Detect which cell encompasses the target text, then output its (x, y) center coordinate. 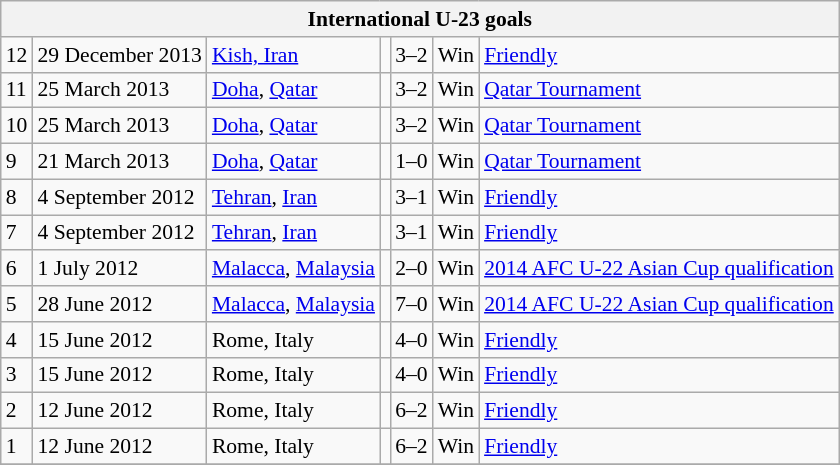
2–0 (412, 269)
9 (17, 162)
29 December 2013 (119, 55)
8 (17, 197)
3 (17, 375)
5 (17, 304)
1–0 (412, 162)
6 (17, 269)
Kish, Iran (294, 55)
12 (17, 55)
28 June 2012 (119, 304)
10 (17, 126)
11 (17, 90)
7 (17, 233)
1 (17, 447)
1 July 2012 (119, 269)
7–0 (412, 304)
4 (17, 340)
2 (17, 411)
International U-23 goals (420, 19)
21 March 2013 (119, 162)
